Scan for the cell matching the given text and deliver its [x, y] coordinate at center. 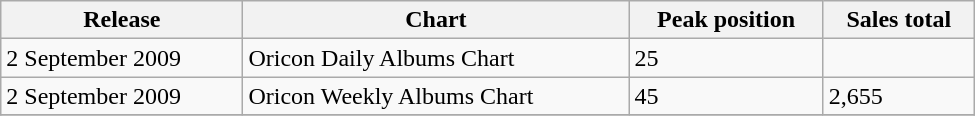
Chart [436, 20]
Sales total [898, 20]
2,655 [898, 96]
Oricon Daily Albums Chart [436, 58]
Peak position [726, 20]
25 [726, 58]
Release [122, 20]
Oricon Weekly Albums Chart [436, 96]
45 [726, 96]
